Return the [x, y] coordinate for the center point of the cell that contains the specified text.  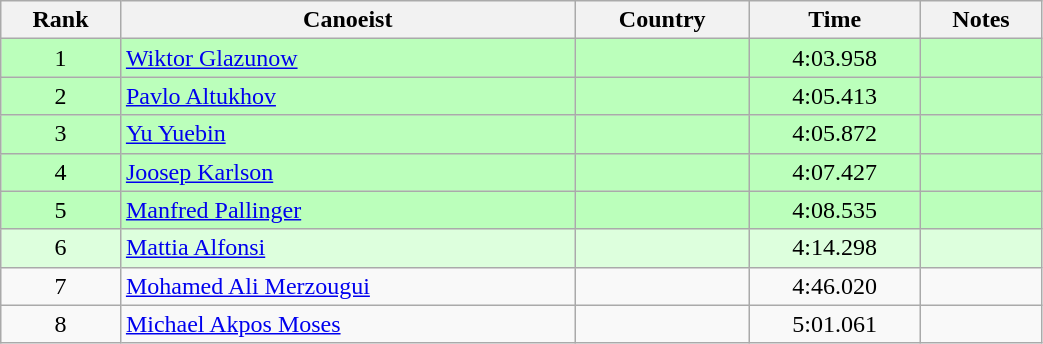
Joosep Karlson [348, 172]
4:03.958 [834, 58]
Canoeist [348, 20]
4:14.298 [834, 248]
Wiktor Glazunow [348, 58]
4:05.413 [834, 96]
4:07.427 [834, 172]
1 [61, 58]
6 [61, 248]
7 [61, 286]
4:08.535 [834, 210]
Mohamed Ali Merzougui [348, 286]
4 [61, 172]
Yu Yuebin [348, 134]
Notes [981, 20]
4:46.020 [834, 286]
4:05.872 [834, 134]
Manfred Pallinger [348, 210]
8 [61, 324]
Time [834, 20]
Country [662, 20]
5:01.061 [834, 324]
Mattia Alfonsi [348, 248]
2 [61, 96]
5 [61, 210]
Pavlo Altukhov [348, 96]
3 [61, 134]
Michael Akpos Moses [348, 324]
Rank [61, 20]
